Locate the cell with the specified text and output its [X, Y] center coordinate. 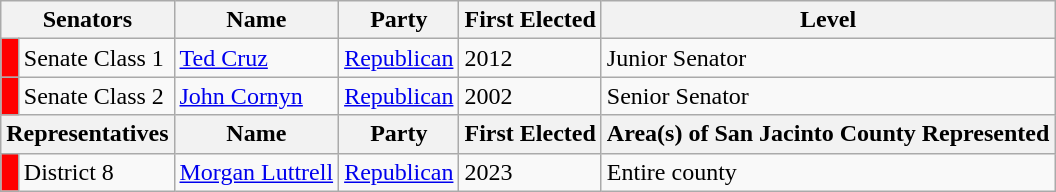
Senate Class 2 [96, 96]
2002 [530, 96]
District 8 [96, 172]
Senate Class 1 [96, 58]
2023 [530, 172]
Morgan Luttrell [256, 172]
Senior Senator [828, 96]
Area(s) of San Jacinto County Represented [828, 134]
John Cornyn [256, 96]
Level [828, 20]
Entire county [828, 172]
2012 [530, 58]
Representatives [88, 134]
Junior Senator [828, 58]
Ted Cruz [256, 58]
Senators [88, 20]
